For the text-containing cell, return its midpoint in (X, Y) coordinate format. 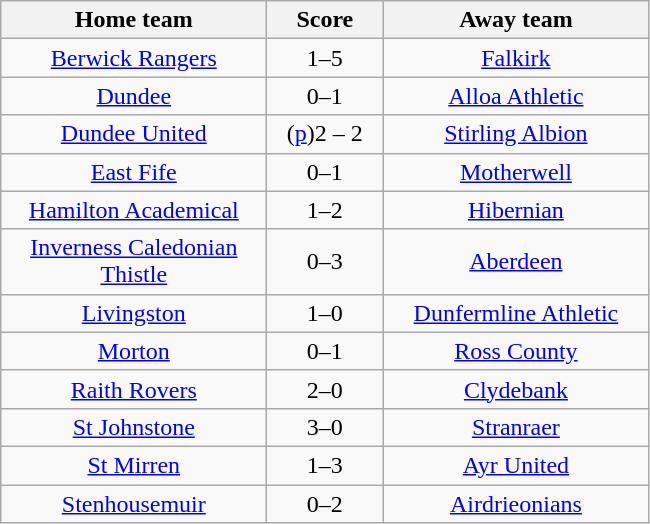
Dundee (134, 96)
St Mirren (134, 465)
Motherwell (516, 172)
Clydebank (516, 389)
Stranraer (516, 427)
Score (325, 20)
Alloa Athletic (516, 96)
Raith Rovers (134, 389)
2–0 (325, 389)
Ross County (516, 351)
Livingston (134, 313)
Inverness Caledonian Thistle (134, 262)
1–5 (325, 58)
(p)2 – 2 (325, 134)
Airdrieonians (516, 503)
Dunfermline Athletic (516, 313)
Home team (134, 20)
Ayr United (516, 465)
0–3 (325, 262)
Dundee United (134, 134)
Falkirk (516, 58)
3–0 (325, 427)
Berwick Rangers (134, 58)
Aberdeen (516, 262)
Hibernian (516, 210)
St Johnstone (134, 427)
East Fife (134, 172)
1–2 (325, 210)
Away team (516, 20)
Morton (134, 351)
1–3 (325, 465)
1–0 (325, 313)
Stirling Albion (516, 134)
Hamilton Academical (134, 210)
Stenhousemuir (134, 503)
0–2 (325, 503)
